For the text-containing cell, return its midpoint in [X, Y] coordinate format. 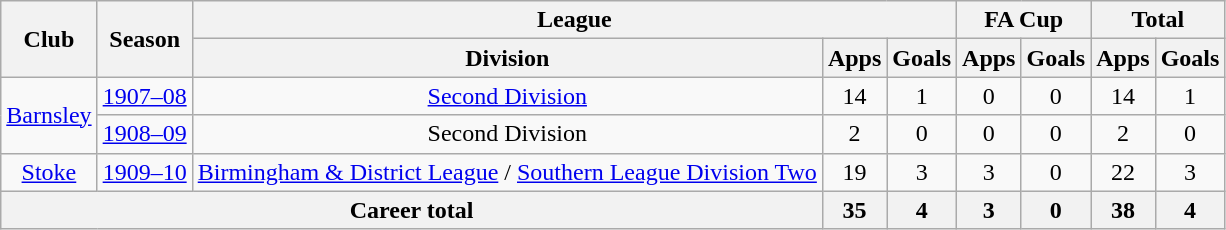
Birmingham & District League / Southern League Division Two [507, 172]
1907–08 [144, 96]
Season [144, 39]
1909–10 [144, 172]
Division [507, 58]
League [574, 20]
22 [1123, 172]
Career total [412, 210]
19 [854, 172]
35 [854, 210]
Barnsley [49, 115]
Total [1158, 20]
Club [49, 39]
Stoke [49, 172]
FA Cup [1024, 20]
38 [1123, 210]
1908–09 [144, 134]
